Scan for the cell matching the given text and deliver its (X, Y) coordinate at center. 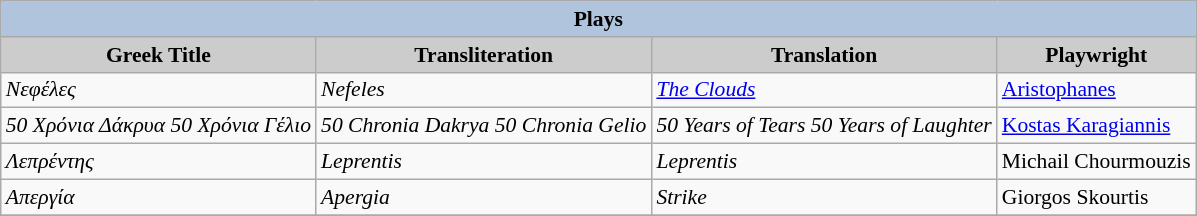
50 Years of Tears 50 Years of Laughter (824, 126)
Νεφέλες (158, 90)
The Clouds (824, 90)
Playwright (1096, 55)
Translation (824, 55)
Απεργία (158, 197)
Strike (824, 197)
Giorgos Skourtis (1096, 197)
Aristophanes (1096, 90)
Michail Chourmouzis (1096, 162)
Plays (598, 19)
Kostas Karagiannis (1096, 126)
Λεπρέντης (158, 162)
Apergia (484, 197)
Nefeles (484, 90)
Transliteration (484, 55)
Greek Title (158, 55)
50 Chronia Dakrya 50 Chronia Gelio (484, 126)
50 Χρόνια Δάκρυα 50 Χρόνια Γέλιο (158, 126)
